Capture the cell that displays the provided text and extract its [x, y] central coordinate. 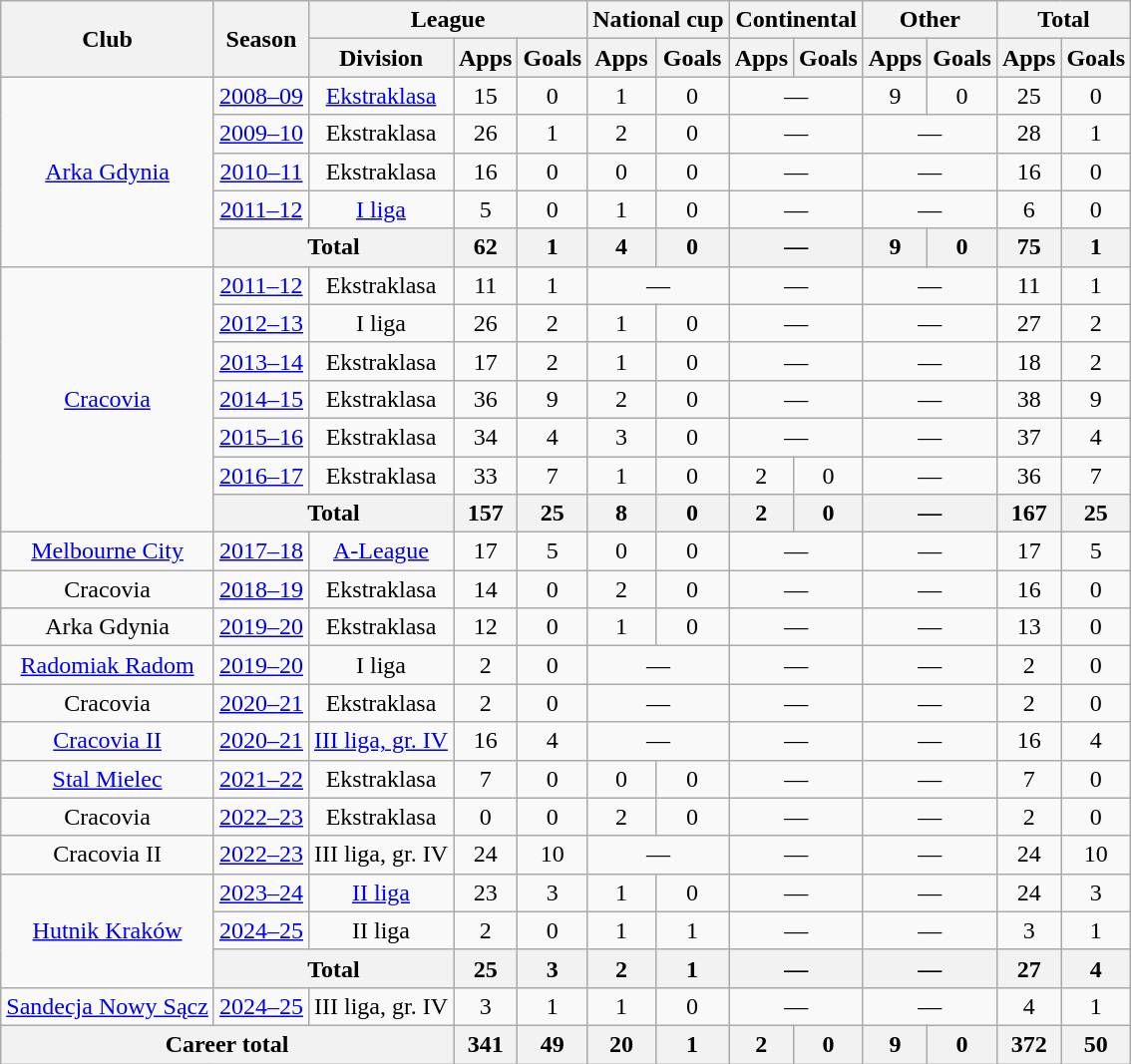
341 [485, 1044]
League [447, 20]
2018–19 [261, 589]
23 [485, 892]
62 [485, 247]
8 [621, 514]
2021–22 [261, 779]
14 [485, 589]
Hutnik Kraków [108, 930]
13 [1028, 627]
12 [485, 627]
2008–09 [261, 96]
Continental [796, 20]
2010–11 [261, 172]
167 [1028, 514]
2023–24 [261, 892]
157 [485, 514]
National cup [658, 20]
Melbourne City [108, 551]
34 [485, 437]
2013–14 [261, 361]
2015–16 [261, 437]
Other [930, 20]
2014–15 [261, 399]
18 [1028, 361]
Club [108, 39]
38 [1028, 399]
2016–17 [261, 476]
50 [1096, 1044]
Sandecja Nowy Sącz [108, 1006]
2012–13 [261, 323]
2017–18 [261, 551]
37 [1028, 437]
Division [381, 58]
6 [1028, 209]
33 [485, 476]
49 [553, 1044]
A-League [381, 551]
15 [485, 96]
372 [1028, 1044]
Radomiak Radom [108, 665]
20 [621, 1044]
28 [1028, 134]
2009–10 [261, 134]
Career total [227, 1044]
Stal Mielec [108, 779]
75 [1028, 247]
Season [261, 39]
